Capture the cell that displays the provided text and extract its (x, y) central coordinate. 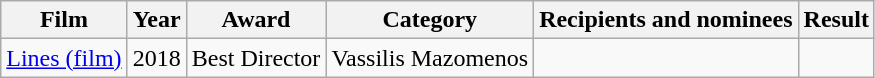
Result (836, 20)
Lines (film) (64, 58)
Award (256, 20)
Vassilis Mazomenos (430, 58)
2018 (156, 58)
Best Director (256, 58)
Year (156, 20)
Film (64, 20)
Recipients and nominees (666, 20)
Category (430, 20)
